Return [x, y] of the center of cell containing provided text 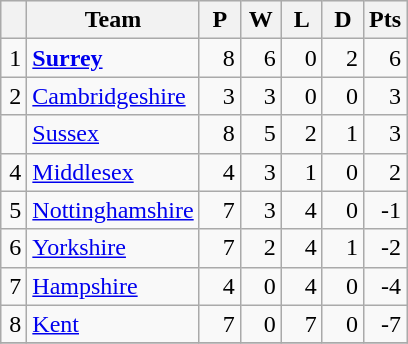
Sussex [113, 134]
W [260, 20]
Middlesex [113, 172]
Surrey [113, 58]
Cambridgeshire [113, 96]
Yorkshire [113, 248]
Kent [113, 324]
Nottinghamshire [113, 210]
Hampshire [113, 286]
Pts [384, 20]
-4 [384, 286]
L [302, 20]
-7 [384, 324]
P [220, 20]
-1 [384, 210]
Team [113, 20]
-2 [384, 248]
D [342, 20]
